For the text-containing cell, return its midpoint in (X, Y) coordinate format. 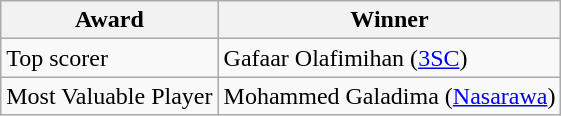
Most Valuable Player (110, 96)
Mohammed Galadima (Nasarawa) (390, 96)
Top scorer (110, 58)
Winner (390, 20)
Award (110, 20)
Gafaar Olafimihan (3SC) (390, 58)
